Extract the (X, Y) coordinate from the center of the cell holding the provided text.  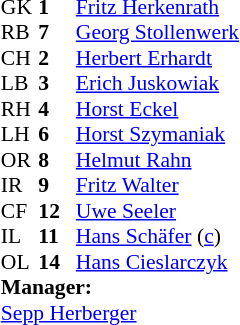
LH (20, 135)
Erich Juskowiak (158, 83)
14 (57, 262)
IL (20, 237)
7 (57, 33)
CF (20, 211)
OR (20, 160)
Herbert Erhardt (158, 58)
Georg Stollenwerk (158, 33)
3 (57, 83)
CH (20, 58)
Horst Eckel (158, 109)
6 (57, 135)
2 (57, 58)
4 (57, 109)
LB (20, 83)
Helmut Rahn (158, 160)
RB (20, 33)
Horst Szymaniak (158, 135)
11 (57, 237)
12 (57, 211)
9 (57, 185)
IR (20, 185)
OL (20, 262)
Manager: (120, 287)
RH (20, 109)
Hans Cieslarczyk (158, 262)
Fritz Walter (158, 185)
Hans Schäfer (c) (158, 237)
8 (57, 160)
Uwe Seeler (158, 211)
